Return (X, Y) of the center of cell containing provided text 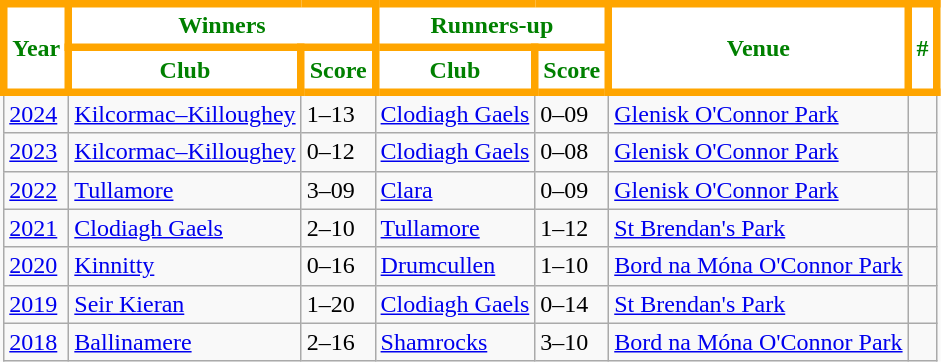
1–12 (572, 228)
1–10 (572, 266)
0–12 (338, 152)
Drumcullen (455, 266)
Venue (758, 48)
0–14 (572, 304)
1–20 (338, 304)
2024 (36, 112)
2019 (36, 304)
2021 (36, 228)
Ballinamere (185, 342)
Winners (222, 26)
Year (36, 48)
2023 (36, 152)
0–16 (338, 266)
# (922, 48)
2022 (36, 190)
2–16 (338, 342)
Clara (455, 190)
Kinnitty (185, 266)
2018 (36, 342)
Shamrocks (455, 342)
2020 (36, 266)
0–08 (572, 152)
1–13 (338, 112)
2–10 (338, 228)
Seir Kieran (185, 304)
3–09 (338, 190)
3–10 (572, 342)
Runners-up (492, 26)
